Detect which cell encompasses the target text, then output its (x, y) center coordinate. 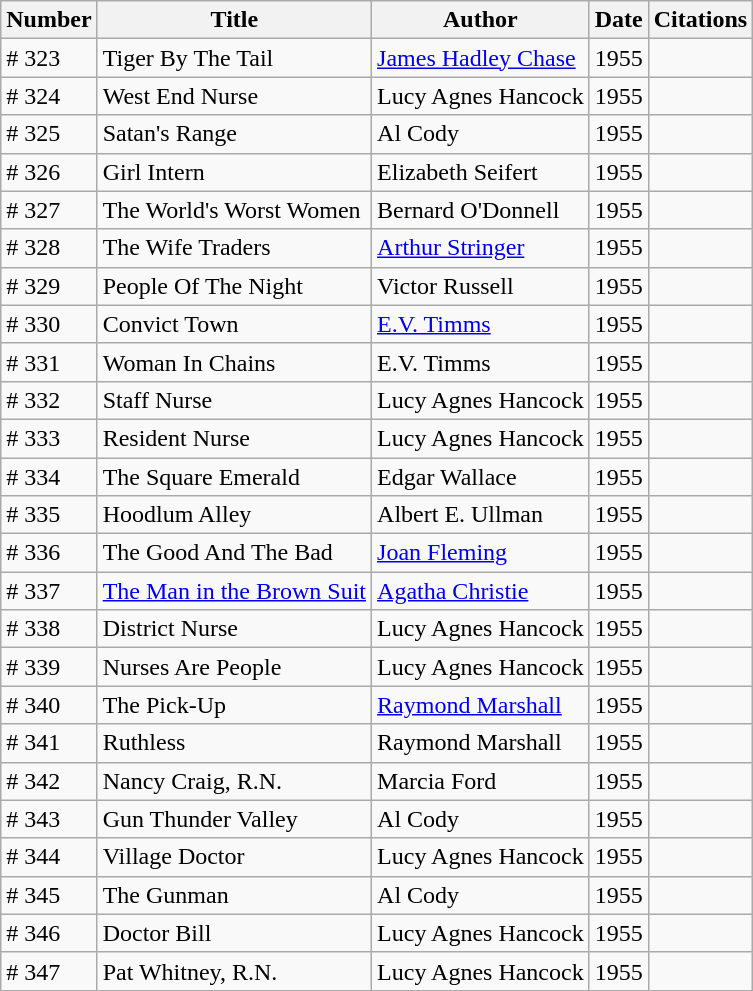
Nurses Are People (234, 667)
Tiger By The Tail (234, 58)
# 347 (49, 971)
Woman In Chains (234, 362)
# 330 (49, 324)
West End Nurse (234, 96)
Date (618, 20)
Satan's Range (234, 134)
Pat Whitney, R.N. (234, 971)
# 340 (49, 705)
Title (234, 20)
# 337 (49, 591)
The World's Worst Women (234, 210)
Albert E. Ullman (481, 515)
# 336 (49, 553)
# 327 (49, 210)
# 338 (49, 629)
# 345 (49, 895)
Staff Nurse (234, 400)
The Good And The Bad (234, 553)
Gun Thunder Valley (234, 819)
Joan Fleming (481, 553)
Marcia Ford (481, 781)
The Man in the Brown Suit (234, 591)
# 328 (49, 248)
People Of The Night (234, 286)
Convict Town (234, 324)
The Wife Traders (234, 248)
Citations (700, 20)
Author (481, 20)
# 335 (49, 515)
# 324 (49, 96)
# 343 (49, 819)
The Square Emerald (234, 477)
The Pick-Up (234, 705)
# 344 (49, 857)
Hoodlum Alley (234, 515)
Ruthless (234, 743)
Girl Intern (234, 172)
# 329 (49, 286)
James Hadley Chase (481, 58)
Doctor Bill (234, 933)
Bernard O'Donnell (481, 210)
Resident Nurse (234, 438)
# 325 (49, 134)
# 334 (49, 477)
Elizabeth Seifert (481, 172)
# 339 (49, 667)
Agatha Christie (481, 591)
Victor Russell (481, 286)
# 341 (49, 743)
District Nurse (234, 629)
# 333 (49, 438)
# 332 (49, 400)
# 342 (49, 781)
Number (49, 20)
The Gunman (234, 895)
Nancy Craig, R.N. (234, 781)
Arthur Stringer (481, 248)
Edgar Wallace (481, 477)
Village Doctor (234, 857)
# 326 (49, 172)
# 346 (49, 933)
# 331 (49, 362)
# 323 (49, 58)
